Extract the (x, y) coordinate from the center of the cell holding the provided text.  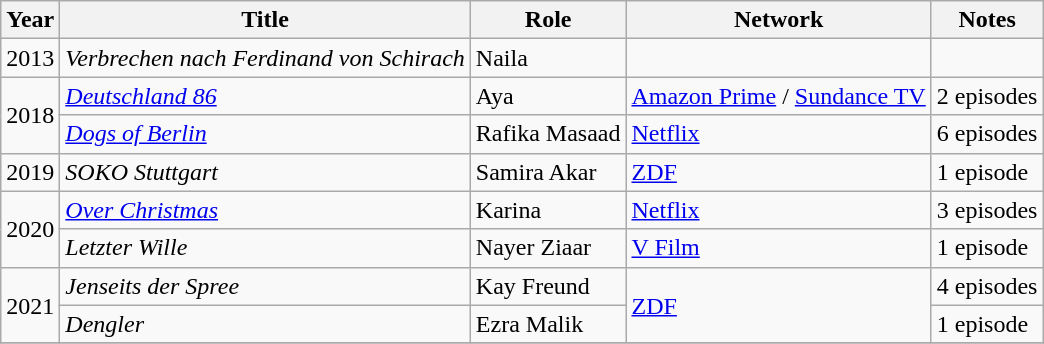
Verbrechen nach Ferdinand von Schirach (266, 58)
6 episodes (987, 134)
2013 (30, 58)
Dengler (266, 324)
Nayer Ziaar (548, 248)
Karina (548, 210)
SOKO Stuttgart (266, 172)
Ezra Malik (548, 324)
2019 (30, 172)
Over Christmas (266, 210)
Samira Akar (548, 172)
Aya (548, 96)
2 episodes (987, 96)
Naila (548, 58)
Kay Freund (548, 286)
Jenseits der Spree (266, 286)
2018 (30, 115)
Deutschland 86 (266, 96)
Network (778, 20)
V Film (778, 248)
3 episodes (987, 210)
2021 (30, 305)
Notes (987, 20)
Amazon Prime / Sundance TV (778, 96)
Dogs of Berlin (266, 134)
Year (30, 20)
2020 (30, 229)
Title (266, 20)
Rafika Masaad (548, 134)
4 episodes (987, 286)
Role (548, 20)
Letzter Wille (266, 248)
